Pinpoint the cell where the given text exists, returning its (x, y) midpoint coordinate. 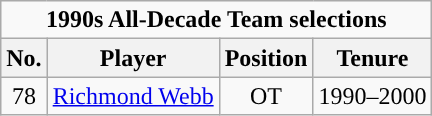
Player (133, 58)
OT (266, 96)
Tenure (372, 58)
No. (24, 58)
1990–2000 (372, 96)
1990s All-Decade Team selections (216, 20)
Richmond Webb (133, 96)
78 (24, 96)
Position (266, 58)
